Pinpoint the cell where the given text exists, returning its (X, Y) midpoint coordinate. 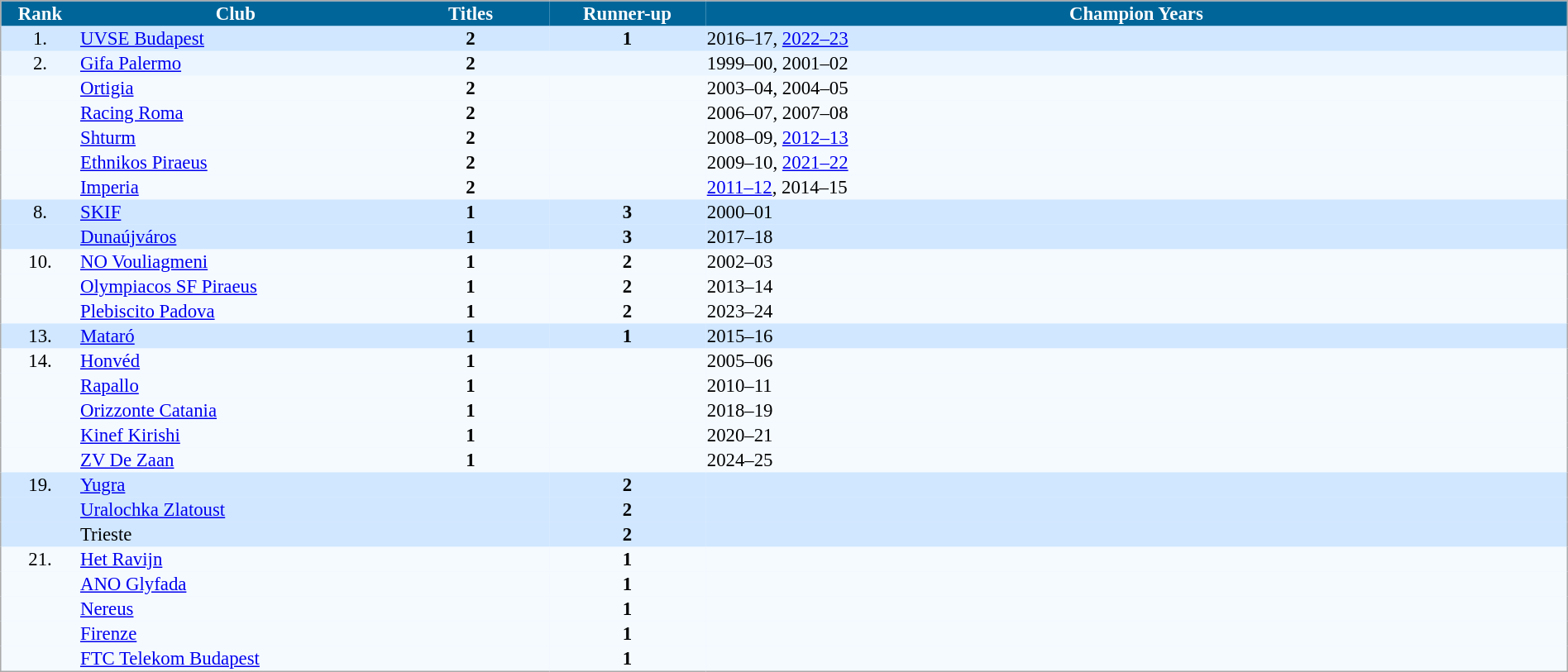
2020–21 (1136, 436)
2005–06 (1136, 361)
Rapallo (235, 386)
1. (40, 39)
Nereus (235, 609)
Het Ravijn (235, 560)
2009–10, 2021–22 (1136, 163)
2008–09, 2012–13 (1136, 138)
NO Vouliagmeni (235, 262)
2010–11 (1136, 386)
13. (40, 336)
Olympiacos SF Piraeus (235, 287)
Gifa Palermo (235, 64)
Honvéd (235, 361)
UVSE Budapest (235, 39)
Runner-up (627, 13)
Racing Roma (235, 113)
2000–01 (1136, 212)
Rank (40, 13)
2013–14 (1136, 287)
2018–19 (1136, 411)
2002–03 (1136, 262)
ANO Glyfada (235, 584)
Uralochka Zlatoust (235, 510)
21. (40, 560)
Club (235, 13)
2011–12, 2014–15 (1136, 188)
2006–07, 2007–08 (1136, 113)
Ethnikos Piraeus (235, 163)
Dunaújváros (235, 237)
FTC Telekom Budapest (235, 660)
2017–18 (1136, 237)
SKIF (235, 212)
8. (40, 212)
10. (40, 262)
2015–16 (1136, 336)
Orizzonte Catania (235, 411)
14. (40, 361)
Imperia (235, 188)
Champion Years (1136, 13)
2024–25 (1136, 460)
2. (40, 64)
1999–00, 2001–02 (1136, 64)
Yugra (235, 485)
2016–17, 2022–23 (1136, 39)
2023–24 (1136, 312)
Firenze (235, 634)
Titles (470, 13)
Ortigia (235, 88)
19. (40, 485)
2003–04, 2004–05 (1136, 88)
ZV De Zaan (235, 460)
Mataró (235, 336)
Kinef Kirishi (235, 436)
Plebiscito Padova (235, 312)
Trieste (235, 535)
Shturm (235, 138)
